Search for the cell housing the specified text and yield its (x, y) center coordinate. 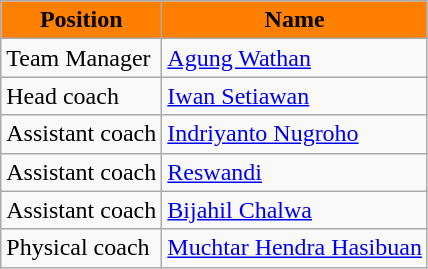
Name (295, 20)
Team Manager (82, 58)
Bijahil Chalwa (295, 210)
Reswandi (295, 172)
Muchtar Hendra Hasibuan (295, 248)
Agung Wathan (295, 58)
Head coach (82, 96)
Indriyanto Nugroho (295, 134)
Position (82, 20)
Iwan Setiawan (295, 96)
Physical coach (82, 248)
